Return the (X, Y) coordinate for the center point of the cell that contains the specified text.  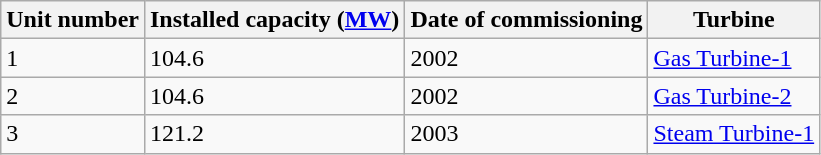
Installed capacity (MW) (274, 20)
2003 (526, 134)
1 (73, 58)
Gas Turbine-1 (734, 58)
Steam Turbine-1 (734, 134)
Turbine (734, 20)
Date of commissioning (526, 20)
121.2 (274, 134)
3 (73, 134)
2 (73, 96)
Gas Turbine-2 (734, 96)
Unit number (73, 20)
